Extract the (X, Y) coordinate from the center of the cell holding the provided text.  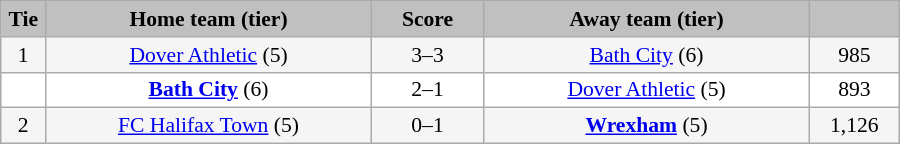
FC Halifax Town (5) (209, 126)
2–1 (427, 90)
2 (24, 126)
Away team (tier) (647, 19)
1 (24, 55)
0–1 (427, 126)
Score (427, 19)
893 (854, 90)
985 (854, 55)
1,126 (854, 126)
Wrexham (5) (647, 126)
Tie (24, 19)
3–3 (427, 55)
Home team (tier) (209, 19)
